Return (X, Y) of the center of cell containing provided text 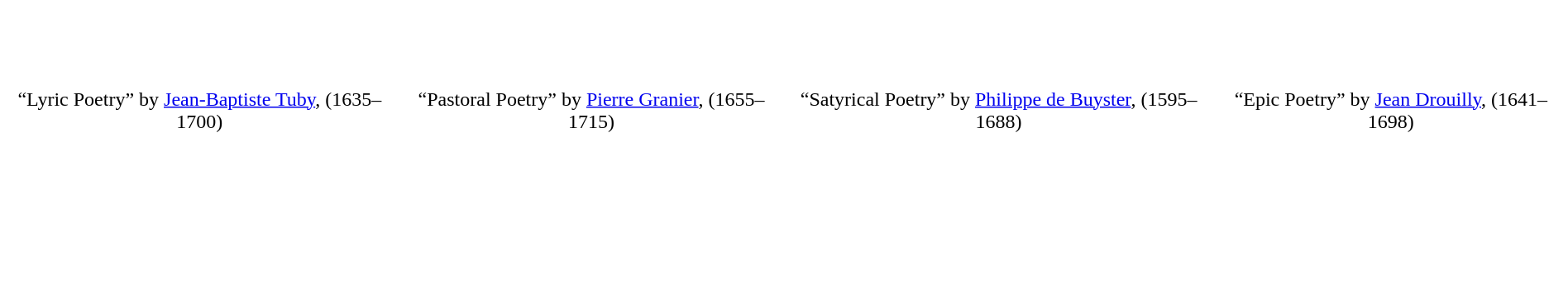
“Pastoral Poetry” by Pierre Granier, (1655–1715) (592, 180)
“Lyric Poetry” by Jean-Baptiste Tuby, (1635–1700) (200, 180)
“Epic Poetry” by Jean Drouilly, (1641–1698) (1391, 180)
“Satyrical Poetry” by Philippe de Buyster, (1595–1688) (999, 180)
